Output the (x, y) coordinate of the center of the cell containing the given text.  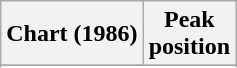
Peakposition (189, 34)
Chart (1986) (72, 34)
